Detect which cell encompasses the target text, then output its [X, Y] center coordinate. 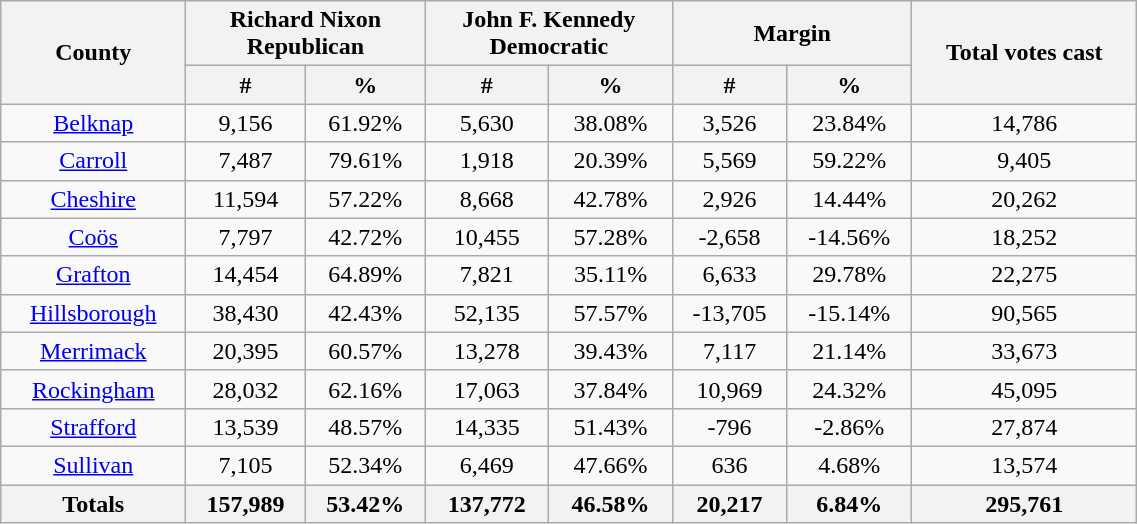
1,918 [487, 161]
157,989 [246, 503]
52.34% [365, 465]
27,874 [1024, 427]
57.57% [611, 313]
14,454 [246, 275]
60.57% [365, 351]
35.11% [611, 275]
20,395 [246, 351]
42.72% [365, 237]
6,469 [487, 465]
10,455 [487, 237]
-2,658 [729, 237]
4.68% [850, 465]
52,135 [487, 313]
7,487 [246, 161]
-15.14% [850, 313]
38,430 [246, 313]
23.84% [850, 123]
6.84% [850, 503]
53.42% [365, 503]
62.16% [365, 389]
137,772 [487, 503]
79.61% [365, 161]
6,633 [729, 275]
11,594 [246, 199]
10,969 [729, 389]
90,565 [1024, 313]
48.57% [365, 427]
59.22% [850, 161]
7,105 [246, 465]
21.14% [850, 351]
Carroll [94, 161]
3,526 [729, 123]
-14.56% [850, 237]
37.84% [611, 389]
14,335 [487, 427]
John F. KennedyDemocratic [548, 34]
57.22% [365, 199]
8,668 [487, 199]
Coös [94, 237]
24.32% [850, 389]
9,156 [246, 123]
Richard NixonRepublican [306, 34]
295,761 [1024, 503]
47.66% [611, 465]
61.92% [365, 123]
Total votes cast [1024, 52]
-13,705 [729, 313]
14.44% [850, 199]
Cheshire [94, 199]
Merrimack [94, 351]
Margin [792, 34]
22,275 [1024, 275]
20,262 [1024, 199]
13,278 [487, 351]
7,117 [729, 351]
-796 [729, 427]
636 [729, 465]
Totals [94, 503]
14,786 [1024, 123]
9,405 [1024, 161]
64.89% [365, 275]
Belknap [94, 123]
13,539 [246, 427]
County [94, 52]
2,926 [729, 199]
42.78% [611, 199]
20.39% [611, 161]
57.28% [611, 237]
29.78% [850, 275]
46.58% [611, 503]
28,032 [246, 389]
20,217 [729, 503]
5,569 [729, 161]
-2.86% [850, 427]
7,797 [246, 237]
42.43% [365, 313]
5,630 [487, 123]
7,821 [487, 275]
Strafford [94, 427]
38.08% [611, 123]
Hillsborough [94, 313]
13,574 [1024, 465]
Grafton [94, 275]
Sullivan [94, 465]
51.43% [611, 427]
33,673 [1024, 351]
Rockingham [94, 389]
39.43% [611, 351]
18,252 [1024, 237]
45,095 [1024, 389]
17,063 [487, 389]
